Locate the cell with the specified text and output its (X, Y) center coordinate. 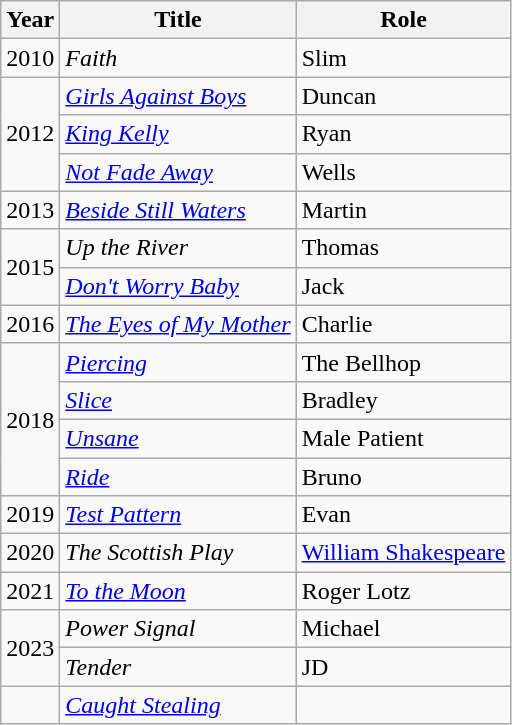
The Scottish Play (178, 553)
2016 (30, 324)
Up the River (178, 248)
Caught Stealing (178, 705)
2015 (30, 267)
2018 (30, 419)
Bradley (404, 400)
Ride (178, 477)
Girls Against Boys (178, 96)
Beside Still Waters (178, 210)
To the Moon (178, 591)
The Bellhop (404, 362)
Ryan (404, 134)
Duncan (404, 96)
Slice (178, 400)
Male Patient (404, 438)
Don't Worry Baby (178, 286)
Unsane (178, 438)
Not Fade Away (178, 172)
King Kelly (178, 134)
Role (404, 20)
Tender (178, 667)
Jack (404, 286)
Wells (404, 172)
The Eyes of My Mother (178, 324)
Evan (404, 515)
Year (30, 20)
2012 (30, 134)
Faith (178, 58)
Title (178, 20)
Power Signal (178, 629)
2020 (30, 553)
Roger Lotz (404, 591)
JD (404, 667)
Michael (404, 629)
2013 (30, 210)
Bruno (404, 477)
William Shakespeare (404, 553)
2023 (30, 648)
2010 (30, 58)
Martin (404, 210)
Charlie (404, 324)
Test Pattern (178, 515)
2019 (30, 515)
Piercing (178, 362)
Slim (404, 58)
2021 (30, 591)
Thomas (404, 248)
